For the text-containing cell, return its midpoint in [x, y] coordinate format. 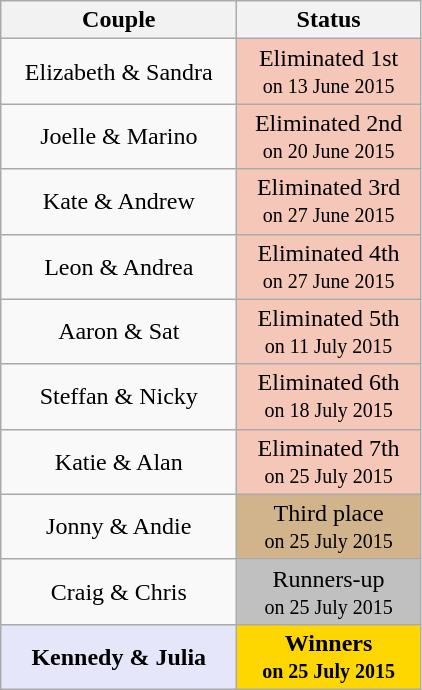
Leon & Andrea [119, 266]
Runners-upon 25 July 2015 [329, 592]
Status [329, 20]
Katie & Alan [119, 462]
Eliminated 4thon 27 June 2015 [329, 266]
Jonny & Andie [119, 526]
Kennedy & Julia [119, 656]
Third placeon 25 July 2015 [329, 526]
Eliminated 1ston 13 June 2015 [329, 72]
Eliminated 5thon 11 July 2015 [329, 332]
Aaron & Sat [119, 332]
Steffan & Nicky [119, 396]
Kate & Andrew [119, 202]
Winnerson 25 July 2015 [329, 656]
Couple [119, 20]
Joelle & Marino [119, 136]
Eliminated 6thon 18 July 2015 [329, 396]
Craig & Chris [119, 592]
Eliminated 2ndon 20 June 2015 [329, 136]
Eliminated 7thon 25 July 2015 [329, 462]
Elizabeth & Sandra [119, 72]
Eliminated 3rdon 27 June 2015 [329, 202]
